Pinpoint the cell where the given text exists, returning its [X, Y] midpoint coordinate. 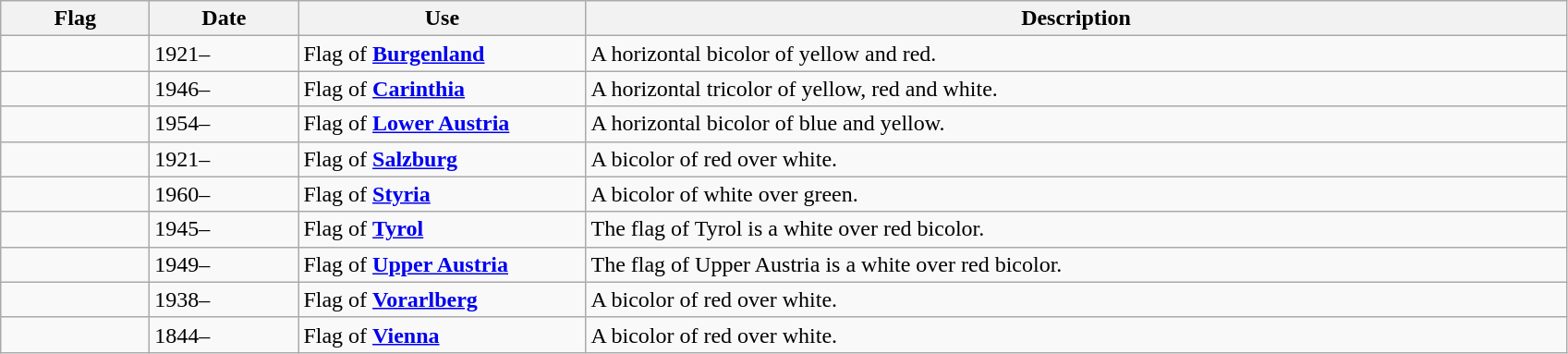
The flag of Tyrol is a white over red bicolor. [1076, 229]
Flag of Tyrol [442, 229]
Use [442, 18]
Flag of Salzburg [442, 159]
The flag of Upper Austria is a white over red bicolor. [1076, 264]
Flag of Upper Austria [442, 264]
1946– [224, 89]
1960– [224, 194]
A horizontal bicolor of blue and yellow. [1076, 124]
Description [1076, 18]
1949– [224, 264]
Flag of Vorarlberg [442, 299]
1844– [224, 335]
Flag of Lower Austria [442, 124]
Date [224, 18]
A horizontal bicolor of yellow and red. [1076, 54]
A bicolor of white over green. [1076, 194]
Flag of Carinthia [442, 89]
1938– [224, 299]
Flag of Vienna [442, 335]
Flag [76, 18]
1945– [224, 229]
1954– [224, 124]
Flag of Burgenland [442, 54]
Flag of Styria [442, 194]
A horizontal tricolor of yellow, red and white. [1076, 89]
